Determine the (x, y) coordinate at the center of the cell enclosing the given text.  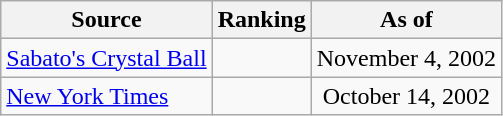
Ranking (262, 20)
November 4, 2002 (406, 58)
October 14, 2002 (406, 96)
As of (406, 20)
Source (106, 20)
Sabato's Crystal Ball (106, 58)
New York Times (106, 96)
